Detect which cell encompasses the target text, then output its [x, y] center coordinate. 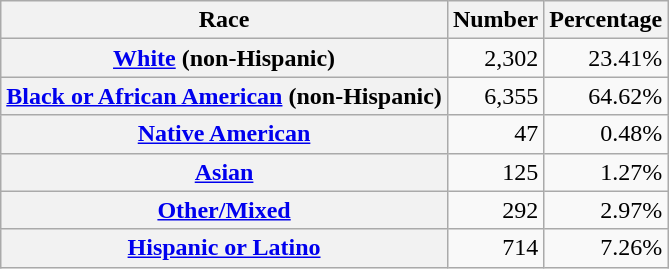
Race [224, 20]
6,355 [495, 96]
2.97% [606, 210]
125 [495, 172]
292 [495, 210]
0.48% [606, 134]
2,302 [495, 58]
714 [495, 248]
Asian [224, 172]
Hispanic or Latino [224, 248]
47 [495, 134]
Native American [224, 134]
23.41% [606, 58]
Black or African American (non-Hispanic) [224, 96]
1.27% [606, 172]
White (non-Hispanic) [224, 58]
Other/Mixed [224, 210]
Percentage [606, 20]
7.26% [606, 248]
Number [495, 20]
64.62% [606, 96]
